From the cell containing the given text, extract its center point as (X, Y) coordinate. 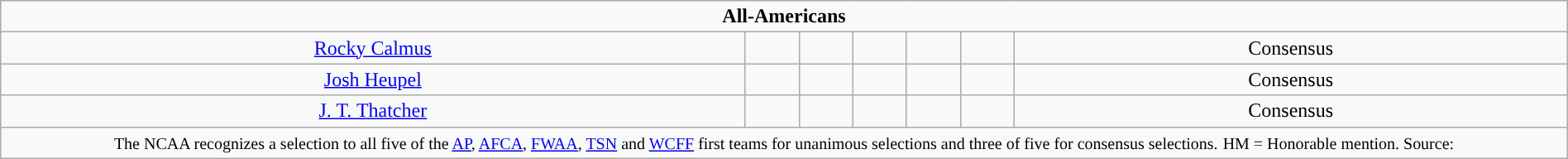
Josh Heupel (373, 79)
All-Americans (784, 17)
Rocky Calmus (373, 48)
J. T. Thatcher (373, 111)
